Detect which cell encompasses the target text, then output its (x, y) center coordinate. 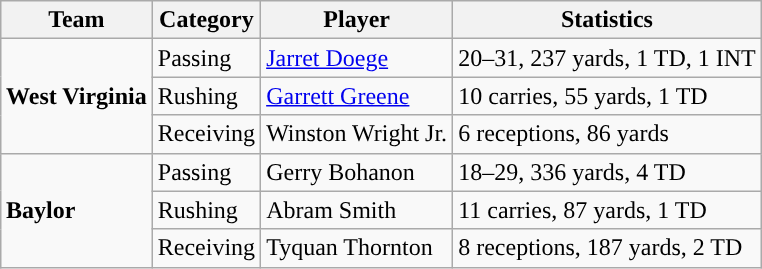
18–29, 336 yards, 4 TD (608, 172)
Winston Wright Jr. (357, 134)
Baylor (77, 210)
8 receptions, 187 yards, 2 TD (608, 248)
Team (77, 20)
Jarret Doege (357, 58)
10 carries, 55 yards, 1 TD (608, 96)
Tyquan Thornton (357, 248)
20–31, 237 yards, 1 TD, 1 INT (608, 58)
West Virginia (77, 96)
Abram Smith (357, 210)
Statistics (608, 20)
Player (357, 20)
6 receptions, 86 yards (608, 134)
11 carries, 87 yards, 1 TD (608, 210)
Category (206, 20)
Garrett Greene (357, 96)
Gerry Bohanon (357, 172)
